For the text-containing cell, return its midpoint in (X, Y) coordinate format. 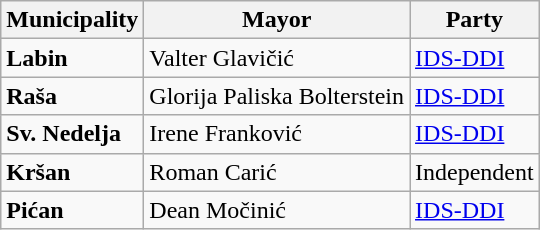
Irene Franković (277, 134)
Glorija Paliska Bolterstein (277, 96)
Kršan (72, 172)
Pićan (72, 210)
Dean Močinić (277, 210)
Labin (72, 58)
Roman Carić (277, 172)
Sv. Nedelja (72, 134)
Municipality (72, 20)
Mayor (277, 20)
Raša (72, 96)
Valter Glavičić (277, 58)
Independent (475, 172)
Party (475, 20)
